Scan for the cell matching the given text and deliver its (x, y) coordinate at center. 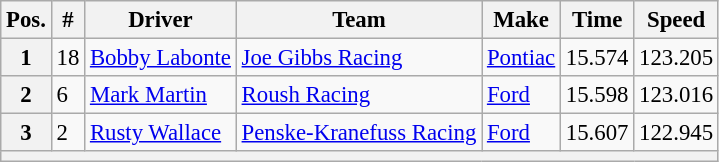
123.205 (676, 58)
18 (68, 58)
Pos. (26, 20)
122.945 (676, 133)
123.016 (676, 95)
1 (26, 58)
Bobby Labonte (161, 58)
Pontiac (522, 58)
15.607 (598, 133)
Mark Martin (161, 95)
Team (358, 20)
15.598 (598, 95)
Make (522, 20)
Time (598, 20)
Speed (676, 20)
Rusty Wallace (161, 133)
3 (26, 133)
6 (68, 95)
Driver (161, 20)
# (68, 20)
Penske-Kranefuss Racing (358, 133)
Roush Racing (358, 95)
15.574 (598, 58)
Joe Gibbs Racing (358, 58)
